Search for the cell housing the specified text and yield its (x, y) center coordinate. 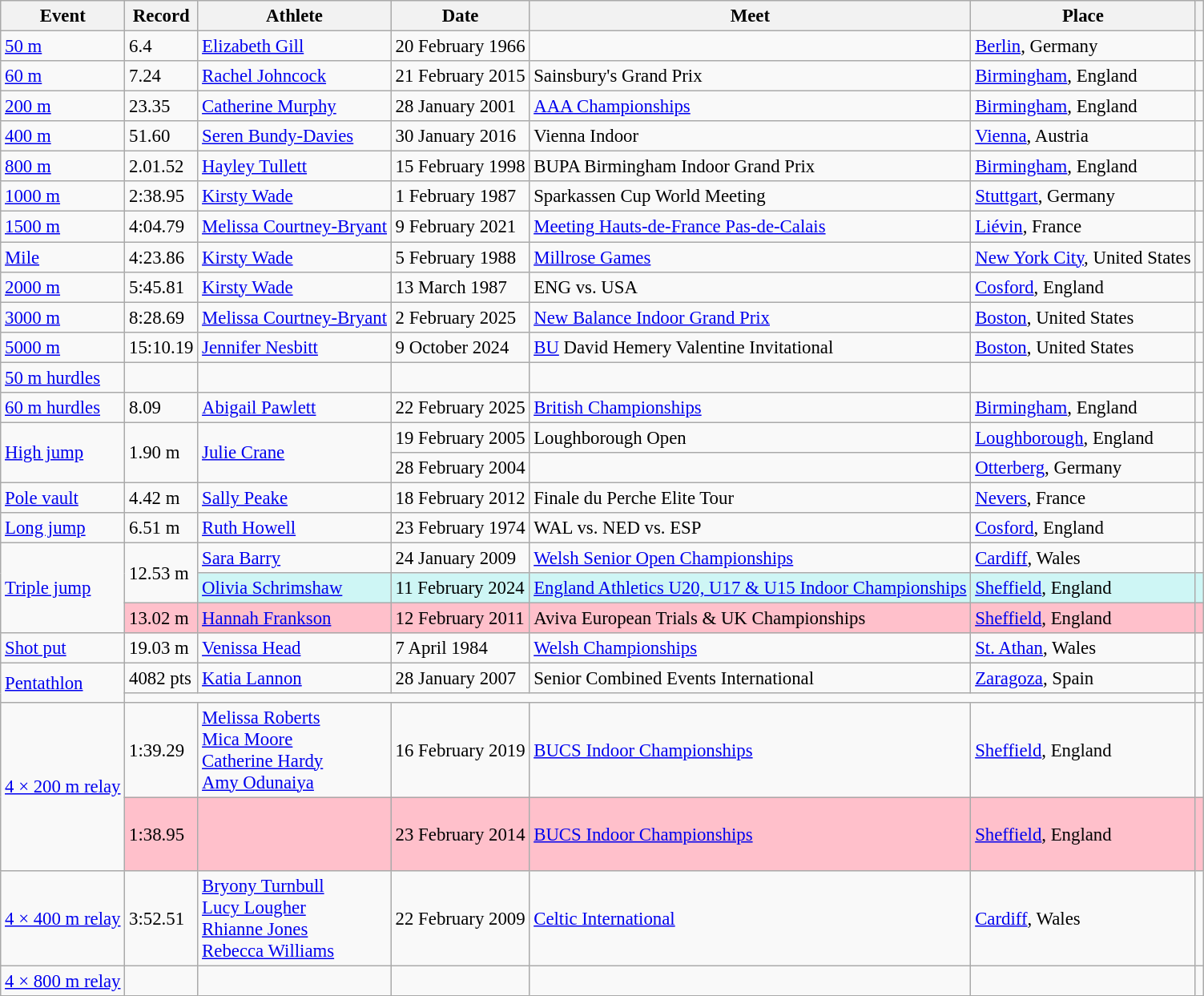
800 m (62, 167)
16 February 2019 (460, 750)
1:39.29 (162, 750)
Stuttgart, Germany (1083, 196)
Senior Combined Events International (750, 679)
400 m (62, 136)
New York City, United States (1083, 257)
Loughborough Open (750, 438)
Loughborough, England (1083, 438)
Sally Peake (295, 498)
BU David Hemery Valentine Invitational (750, 347)
22 February 2025 (460, 408)
2000 m (62, 287)
50 m (62, 46)
Welsh Senior Open Championships (750, 558)
5:45.81 (162, 287)
9 October 2024 (460, 347)
Julie Crane (295, 452)
Liévin, France (1083, 227)
12.53 m (162, 574)
Record (162, 16)
Mile (62, 257)
60 m (62, 76)
28 January 2007 (460, 679)
Celtic International (750, 918)
Seren Bundy-Davies (295, 136)
23 February 1974 (460, 528)
4 × 800 m relay (62, 981)
Long jump (62, 528)
BUPA Birmingham Indoor Grand Prix (750, 167)
3:52.51 (162, 918)
13 March 1987 (460, 287)
St. Athan, Wales (1083, 648)
15:10.19 (162, 347)
Sparkassen Cup World Meeting (750, 196)
Vienna Indoor (750, 136)
British Championships (750, 408)
8.09 (162, 408)
60 m hurdles (62, 408)
28 January 2001 (460, 107)
Meet (750, 16)
5000 m (62, 347)
13.02 m (162, 619)
5 February 1988 (460, 257)
23 February 2014 (460, 834)
200 m (62, 107)
1:38.95 (162, 834)
11 February 2024 (460, 588)
Abigail Pawlett (295, 408)
Welsh Championships (750, 648)
Aviva European Trials & UK Championships (750, 619)
4082 pts (162, 679)
Otterberg, Germany (1083, 468)
Millrose Games (750, 257)
Jennifer Nesbitt (295, 347)
Olivia Schrimshaw (295, 588)
Event (62, 16)
28 February 2004 (460, 468)
9 February 2021 (460, 227)
Catherine Murphy (295, 107)
4:04.79 (162, 227)
1.90 m (162, 452)
6.4 (162, 46)
2:38.95 (162, 196)
England Athletics U20, U17 & U15 Indoor Championships (750, 588)
12 February 2011 (460, 619)
Nevers, France (1083, 498)
22 February 2009 (460, 918)
4 × 400 m relay (62, 918)
New Balance Indoor Grand Prix (750, 317)
ENG vs. USA (750, 287)
Sainsbury's Grand Prix (750, 76)
Ruth Howell (295, 528)
15 February 1998 (460, 167)
Katia Lannon (295, 679)
Athlete (295, 16)
19.03 m (162, 648)
Venissa Head (295, 648)
51.60 (162, 136)
2.01.52 (162, 167)
WAL vs. NED vs. ESP (750, 528)
4.42 m (162, 498)
High jump (62, 452)
Place (1083, 16)
Triple jump (62, 588)
4:23.86 (162, 257)
7 April 1984 (460, 648)
Meeting Hauts-de-France Pas-de-Calais (750, 227)
1500 m (62, 227)
6.51 m (162, 528)
Bryony TurnbullLucy LougherRhianne JonesRebecca Williams (295, 918)
Pole vault (62, 498)
Shot put (62, 648)
1 February 1987 (460, 196)
7.24 (162, 76)
2 February 2025 (460, 317)
Date (460, 16)
24 January 2009 (460, 558)
4 × 200 m relay (62, 786)
8:28.69 (162, 317)
Sara Barry (295, 558)
30 January 2016 (460, 136)
21 February 2015 (460, 76)
20 February 1966 (460, 46)
19 February 2005 (460, 438)
18 February 2012 (460, 498)
Elizabeth Gill (295, 46)
23.35 (162, 107)
Hayley Tullett (295, 167)
AAA Championships (750, 107)
3000 m (62, 317)
Zaragoza, Spain (1083, 679)
Hannah Frankson (295, 619)
50 m hurdles (62, 377)
Vienna, Austria (1083, 136)
1000 m (62, 196)
Pentathlon (62, 683)
Melissa RobertsMica MooreCatherine HardyAmy Odunaiya (295, 750)
Finale du Perche Elite Tour (750, 498)
Rachel Johncock (295, 76)
Berlin, Germany (1083, 46)
